Extract the (x, y) coordinate from the center of the cell holding the provided text.  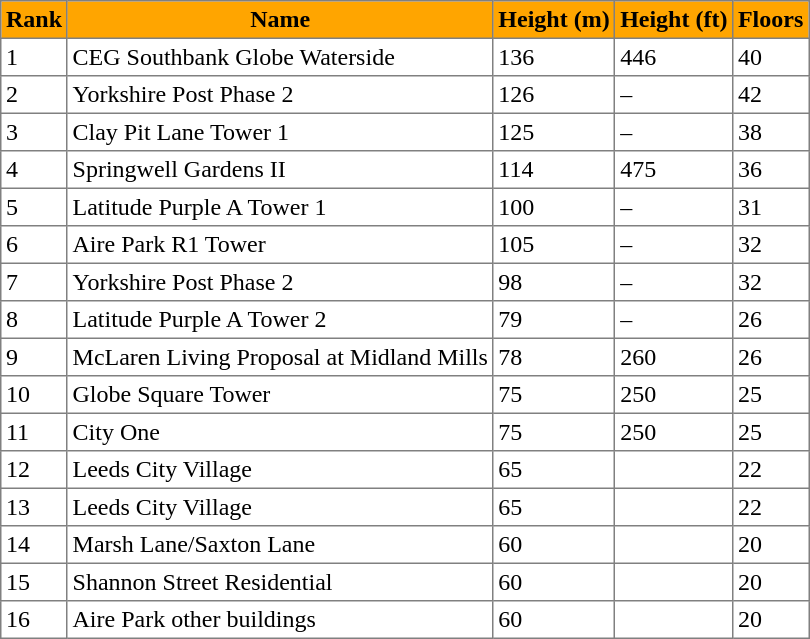
Marsh Lane/Saxton Lane (280, 545)
Height (ft) (674, 20)
Rank (34, 20)
100 (554, 207)
Aire Park R1 Tower (280, 245)
40 (771, 57)
2 (34, 95)
City One (280, 432)
260 (674, 357)
CEG Southbank Globe Waterside (280, 57)
4 (34, 170)
Latitude Purple A Tower 1 (280, 207)
16 (34, 620)
79 (554, 320)
78 (554, 357)
5 (34, 207)
98 (554, 282)
1 (34, 57)
126 (554, 95)
15 (34, 582)
Springwell Gardens II (280, 170)
114 (554, 170)
Latitude Purple A Tower 2 (280, 320)
13 (34, 507)
14 (34, 545)
Clay Pit Lane Tower 1 (280, 132)
475 (674, 170)
Globe Square Tower (280, 395)
8 (34, 320)
3 (34, 132)
136 (554, 57)
Height (m) (554, 20)
36 (771, 170)
11 (34, 432)
42 (771, 95)
31 (771, 207)
9 (34, 357)
10 (34, 395)
Name (280, 20)
38 (771, 132)
6 (34, 245)
7 (34, 282)
McLaren Living Proposal at Midland Mills (280, 357)
125 (554, 132)
Shannon Street Residential (280, 582)
Floors (771, 20)
446 (674, 57)
Aire Park other buildings (280, 620)
105 (554, 245)
12 (34, 470)
